For the text-containing cell, return its midpoint in (x, y) coordinate format. 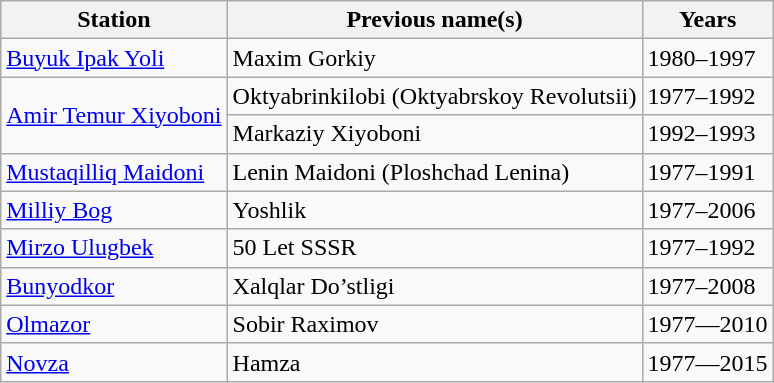
Buyuk Ipak Yoli (114, 58)
Markaziy Xiyoboni (434, 134)
Novza (114, 362)
Station (114, 20)
Amir Temur Xiyoboni (114, 115)
Oktyabrinkilobi (Oktyabrskoy Revolutsii) (434, 96)
1977–2008 (708, 286)
1980–1997 (708, 58)
Mustaqilliq Maidoni (114, 172)
1992–1993 (708, 134)
Hamza (434, 362)
Xalqlar Do’stligi (434, 286)
Milliy Bog (114, 210)
50 Let SSSR (434, 248)
Bunyodkor (114, 286)
Sobir Raximov (434, 324)
Maxim Gorkiy (434, 58)
1977–2006 (708, 210)
Mirzo Ulugbek (114, 248)
Previous name(s) (434, 20)
1977–1991 (708, 172)
Olmazor (114, 324)
Years (708, 20)
1977—2010 (708, 324)
1977—2015 (708, 362)
Lenin Maidoni (Ploshchad Lenina) (434, 172)
Yoshlik (434, 210)
